Determine the (X, Y) coordinate at the center of the cell enclosing the given text.  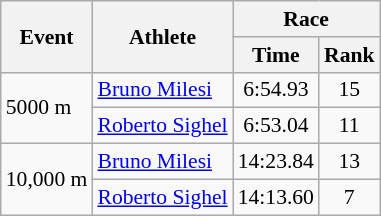
Time (276, 55)
Race (306, 19)
14:13.60 (276, 197)
6:53.04 (276, 126)
14:23.84 (276, 162)
11 (350, 126)
7 (350, 197)
6:54.93 (276, 90)
15 (350, 90)
10,000 m (47, 180)
5000 m (47, 108)
Athlete (162, 36)
13 (350, 162)
Event (47, 36)
Rank (350, 55)
